Find where the given text appears and provide that cell's center as [X, Y] coordinate. 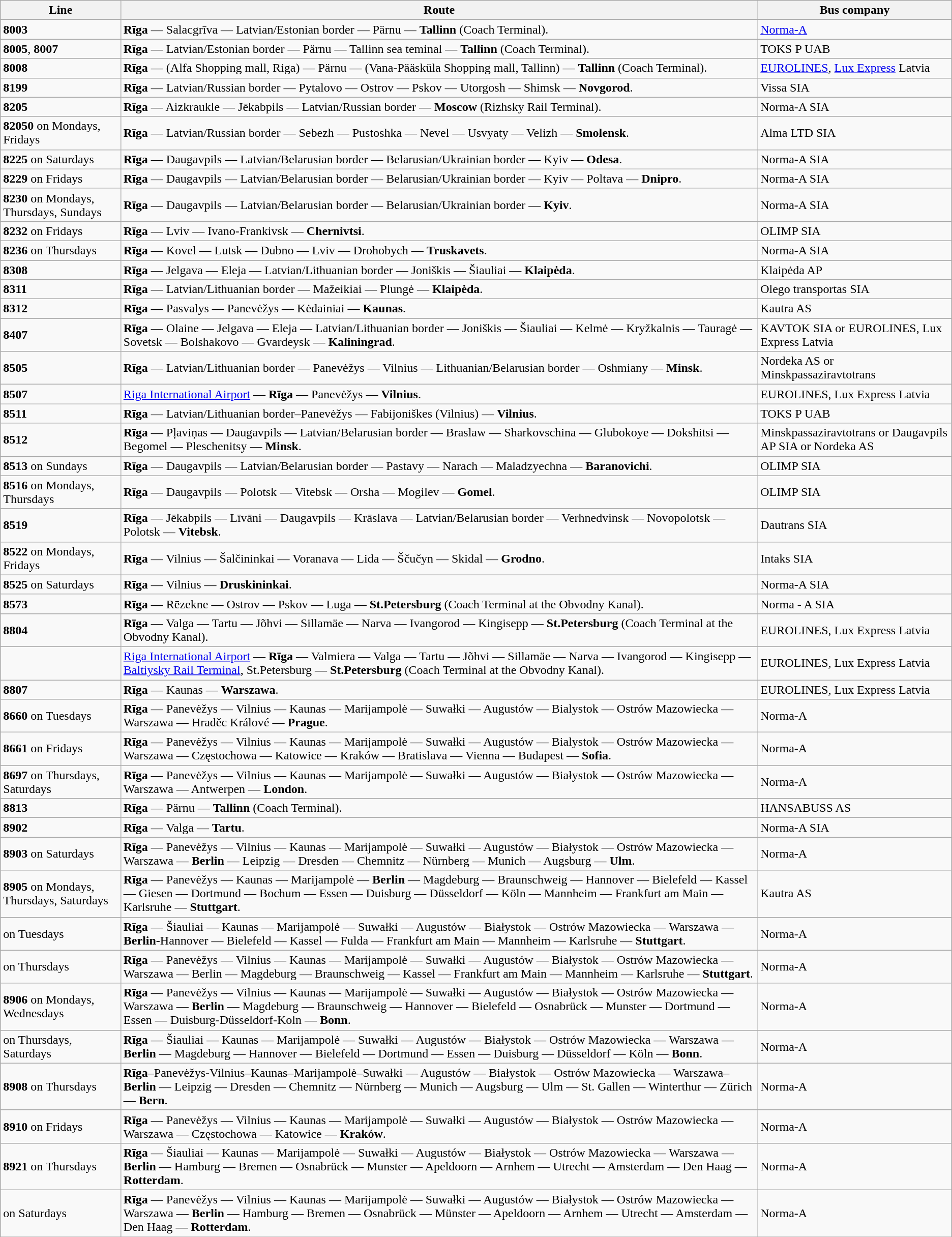
Dautrans SIA [855, 525]
Rīga — Latvian/Russian border — Pytalovo — Ostrov — Pskov — Utorgosh — Shimsk — Novgorod. [439, 87]
Rīga — Vilnius — Druskininkai. [439, 584]
8522 on Mondays, Fridays [61, 558]
8229 on Fridays [61, 179]
8903 on Saturdays [61, 853]
Minskpassaziravtotrans or Daugavpils AP SIA or Nordeka AS [855, 439]
8005, 8007 [61, 49]
8232 on Fridays [61, 231]
8236 on Thursdays [61, 250]
8910 on Fridays [61, 1126]
Rīga — Daugavpils — Latvian/Belarusian border — Belarusian/Ukrainian border — Kyiv — Odesa. [439, 159]
8308 [61, 270]
8008 [61, 68]
Rīga — Rēzekne — Ostrov — Pskov — Luga — St.Petersburg (Coach Terminal at the Obvodny Kanal). [439, 604]
Rīga — Daugavpils — Latvian/Belarusian border — Belarusian/Ukrainian border — Kyiv. [439, 204]
8902 [61, 828]
8921 on Thursdays [61, 1166]
Alma LTD SIA [855, 133]
Rīga — Latvian/Estonian border — Pärnu — Tallinn sea teminal — Tallinn (Coach Terminal). [439, 49]
Bus company [855, 10]
Rīga — Daugavpils — Polotsk — Vitebsk — Orsha — Mogilev — Gomel. [439, 492]
82050 on Mondays, Fridays [61, 133]
Klaipėda AP [855, 270]
8512 [61, 439]
Rīga — Valga — Tartu — Jõhvi — Sillamäe — Narva — Ivangorod — Kingisepp — St.Petersburg (Coach Terminal at the Obvodny Kanal). [439, 630]
8507 [61, 394]
8205 [61, 107]
8505 [61, 368]
8519 [61, 525]
Rīga — (Alfa Shopping mall, Riga) — Pärnu — (Vana-Pääsküla Shopping mall, Tallinn) — Tallinn (Coach Terminal). [439, 68]
8807 [61, 689]
Rīga — Latvian/Russian border — Sebezh — Pustoshka — Nevel — Usvyaty — Velizh — Smolensk. [439, 133]
Rīga — Pļaviņas — Daugavpils — Latvian/Belarusian border — Braslaw — Sharkovschina — Glubokoye — Dokshitsi — Begomel — Pleschenitsy — Minsk. [439, 439]
8908 on Thursdays [61, 1086]
Rīga — Valga — Tartu. [439, 828]
Rīga — Latvian/Lithuanian border — Panevėžys — Vilnius — Lithuanian/Belarusian border — Oshmiany — Minsk. [439, 368]
on Thursdays, Saturdays [61, 1047]
8312 [61, 309]
8905 on Mondays, Thursdays, Saturdays [61, 894]
Rīga — Vilnius — Šalčininkai — Voranava — Lida — Ščučyn — Skidal — Grodno. [439, 558]
Line [61, 10]
Rīga — Daugavpils — Latvian/Belarusian border — Belarusian/Ukrainian border — Kyiv — Poltava — Dnipro. [439, 179]
8573 [61, 604]
on Thursdays [61, 966]
8407 [61, 335]
Intaks SIA [855, 558]
Rīga — Kovel — Lutsk — Dubno — Lviv — Drohobych — Truskavets. [439, 250]
Rīga — Daugavpils — Latvian/Belarusian border — Pastavy — Narach — Maladzyechna — Baranovichi. [439, 466]
Rīga — Latvian/Lithuanian border — Mažeikiai — Plungė — Klaipėda. [439, 289]
Vissa SIA [855, 87]
8225 on Saturdays [61, 159]
8513 on Sundays [61, 466]
Riga International Airport — Rīga — Panevėžys — Vilnius. [439, 394]
Nordeka AS or Minskpassaziravtotrans [855, 368]
Rīga — Panevėžys — Vilnius — Kaunas — Marijampolė — Suwałki — Augustów — Białystok — Ostrów Mazowiecka — Warszawa — Antwerpen — London. [439, 782]
Olego transportas SIA [855, 289]
Rīga — Lviv — Ivano-Frankivsk — Chernivtsi. [439, 231]
HANSABUSS AS [855, 808]
Route [439, 10]
Norma - A SIA [855, 604]
KAVTOK SIA or EUROLINES, Lux Express Latvia [855, 335]
Rīga — Latvian/Lithuanian border–Panevėžys — Fabijoniškes (Vilnius) — Vilnius. [439, 414]
8697 on Thursdays, Saturdays [61, 782]
Rīga — Panevėžys — Vilnius — Kaunas — Marijampolė — Suwałki — Augustów — Białystok — Ostrów Mazowiecka — Warszawa — Częstochowa — Katowice — Kraków. [439, 1126]
8311 [61, 289]
8003 [61, 30]
Rīga — Jelgava — Eleja — Latvian/Lithuanian border — Joniškis — Šiauliai — Klaipėda. [439, 270]
8199 [61, 87]
8516 on Mondays, Thursdays [61, 492]
8804 [61, 630]
Rīga — Kaunas — Warszawa. [439, 689]
8525 on Saturdays [61, 584]
Rīga — Panevėžys — Vilnius — Kaunas — Marijampolė — Suwałki — Augustów — Bialystok — Ostrów Mazowiecka — Warszawa — Hraděc Králové — Prague. [439, 716]
Rīga — Pasvalys — Panevėžys — Kėdainiai — Kaunas. [439, 309]
on Saturdays [61, 1213]
8906 on Mondays, Wednesdays [61, 1007]
8813 [61, 808]
Rīga — Aizkraukle — Jēkabpils — Latvian/Russian border — Moscow (Rizhsky Rail Terminal). [439, 107]
Rīga — Salacgrīva — Latvian/Estonian border — Pärnu — Tallinn (Coach Terminal). [439, 30]
8660 on Tuesdays [61, 716]
8661 on Fridays [61, 749]
Rīga — Pärnu — Tallinn (Coach Terminal). [439, 808]
on Tuesdays [61, 934]
Rīga — Jēkabpils — Līvāni — Daugavpils — Krāslava — Latvian/Belarusian border — Verhnedvinsk — Novopolotsk — Polotsk — Vitebsk. [439, 525]
8511 [61, 414]
8230 on Mondays, Thursdays, Sundays [61, 204]
